From the cell containing the given text, extract its center point as [X, Y] coordinate. 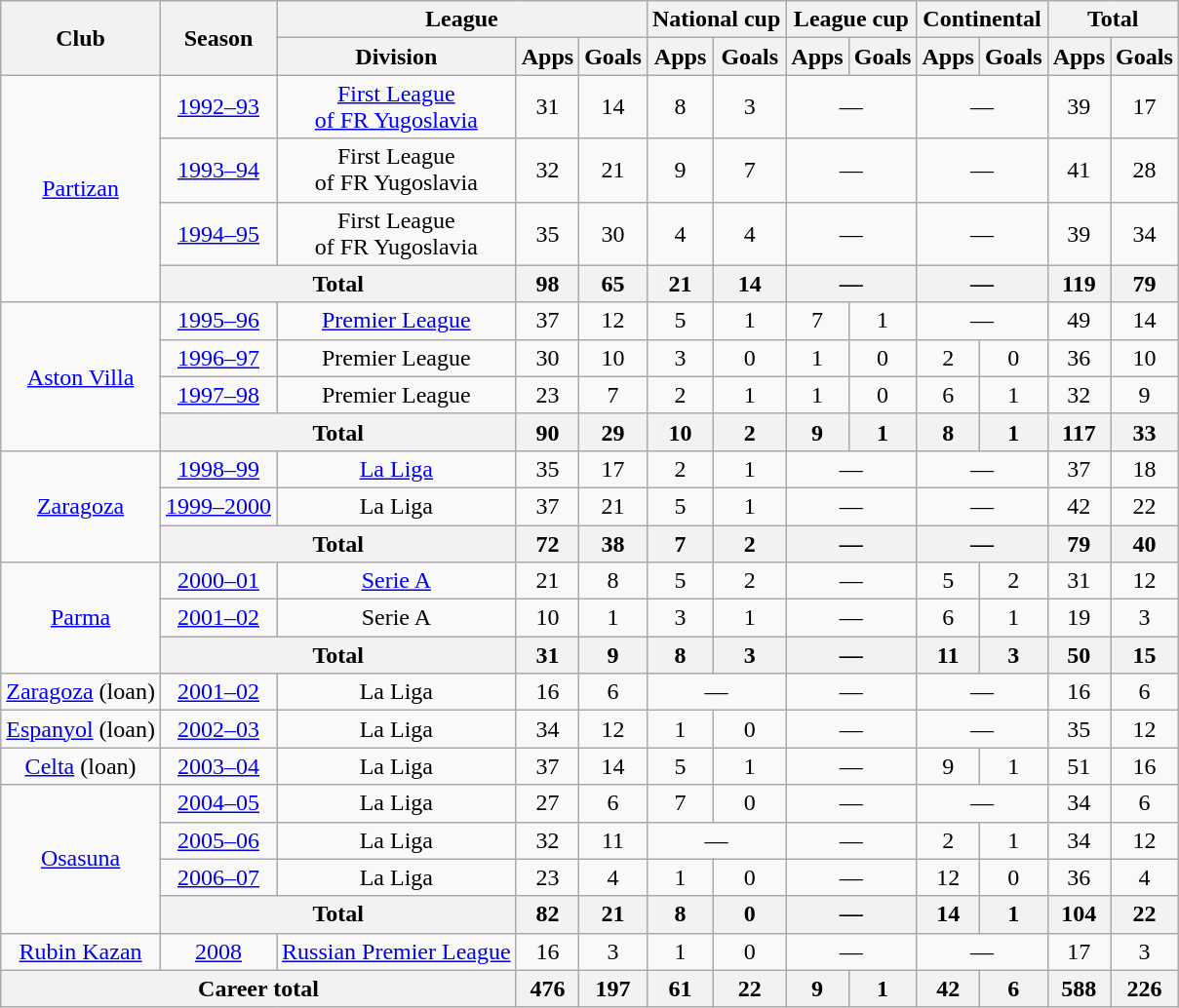
Espanyol (loan) [81, 729]
1998–99 [218, 469]
197 [613, 989]
Zaragoza [81, 506]
27 [547, 803]
65 [613, 284]
Osasuna [81, 859]
Continental [982, 19]
33 [1145, 432]
476 [547, 989]
1994–95 [218, 234]
1993–94 [218, 170]
Season [218, 38]
588 [1079, 989]
226 [1145, 989]
119 [1079, 284]
1999–2000 [218, 506]
2008 [218, 951]
40 [1145, 543]
Russian Premier League [397, 951]
2004–05 [218, 803]
51 [1079, 766]
2006–07 [218, 877]
90 [547, 432]
Career total [258, 989]
82 [547, 914]
2003–04 [218, 766]
League cup [851, 19]
104 [1079, 914]
Division [397, 57]
19 [1079, 618]
2000–01 [218, 581]
18 [1145, 469]
Rubin Kazan [81, 951]
1996–97 [218, 358]
49 [1079, 321]
28 [1145, 170]
98 [547, 284]
Partizan [81, 189]
41 [1079, 170]
50 [1079, 655]
Celta (loan) [81, 766]
117 [1079, 432]
Parma [81, 618]
1995–96 [218, 321]
38 [613, 543]
League [462, 19]
Club [81, 38]
Aston Villa [81, 376]
Zaragoza (loan) [81, 692]
2002–03 [218, 729]
29 [613, 432]
1997–98 [218, 395]
15 [1145, 655]
National cup [716, 19]
2005–06 [218, 840]
72 [547, 543]
61 [680, 989]
1992–93 [218, 107]
